Scan for the cell matching the given text and deliver its (x, y) coordinate at center. 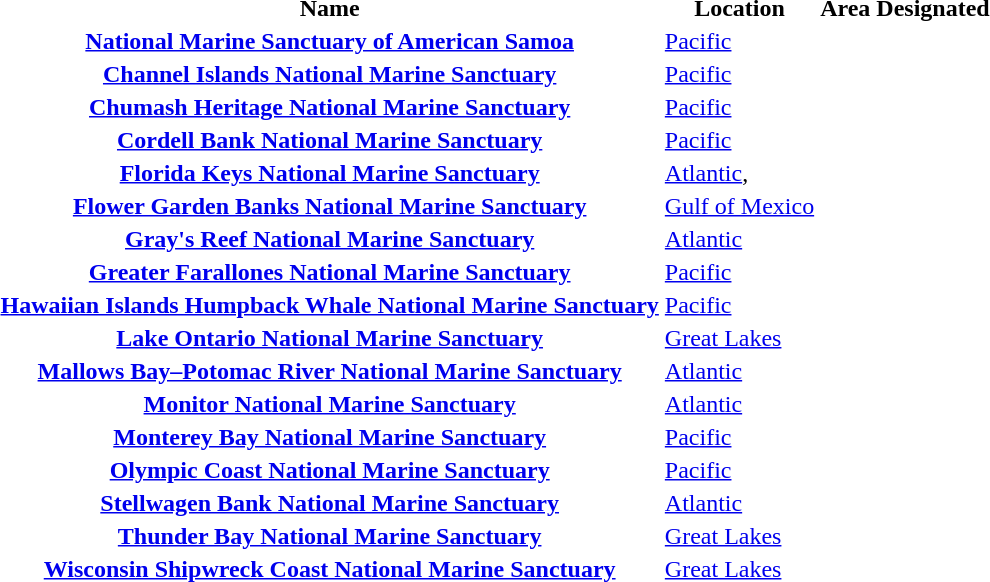
Atlantic, (739, 173)
Gulf of Mexico (739, 206)
